Locate the cell with the specified text and output its (x, y) center coordinate. 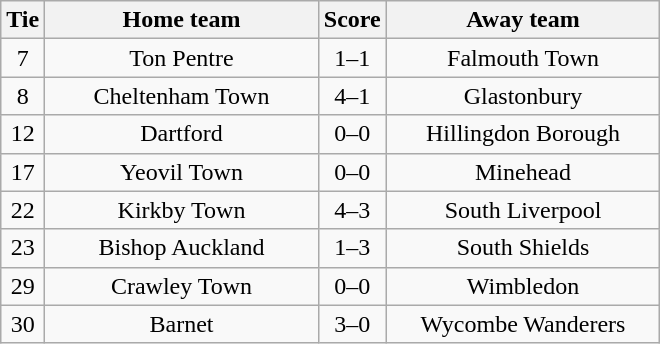
8 (23, 96)
23 (23, 248)
Ton Pentre (182, 58)
7 (23, 58)
Glastonbury (523, 96)
Bishop Auckland (182, 248)
Tie (23, 20)
17 (23, 172)
Falmouth Town (523, 58)
Wycombe Wanderers (523, 324)
Cheltenham Town (182, 96)
1–1 (352, 58)
3–0 (352, 324)
Dartford (182, 134)
1–3 (352, 248)
22 (23, 210)
Kirkby Town (182, 210)
Away team (523, 20)
29 (23, 286)
30 (23, 324)
Barnet (182, 324)
South Shields (523, 248)
Score (352, 20)
Wimbledon (523, 286)
Yeovil Town (182, 172)
Hillingdon Borough (523, 134)
4–3 (352, 210)
Crawley Town (182, 286)
4–1 (352, 96)
Minehead (523, 172)
12 (23, 134)
Home team (182, 20)
South Liverpool (523, 210)
